From the cell containing the given text, extract its center point as (x, y) coordinate. 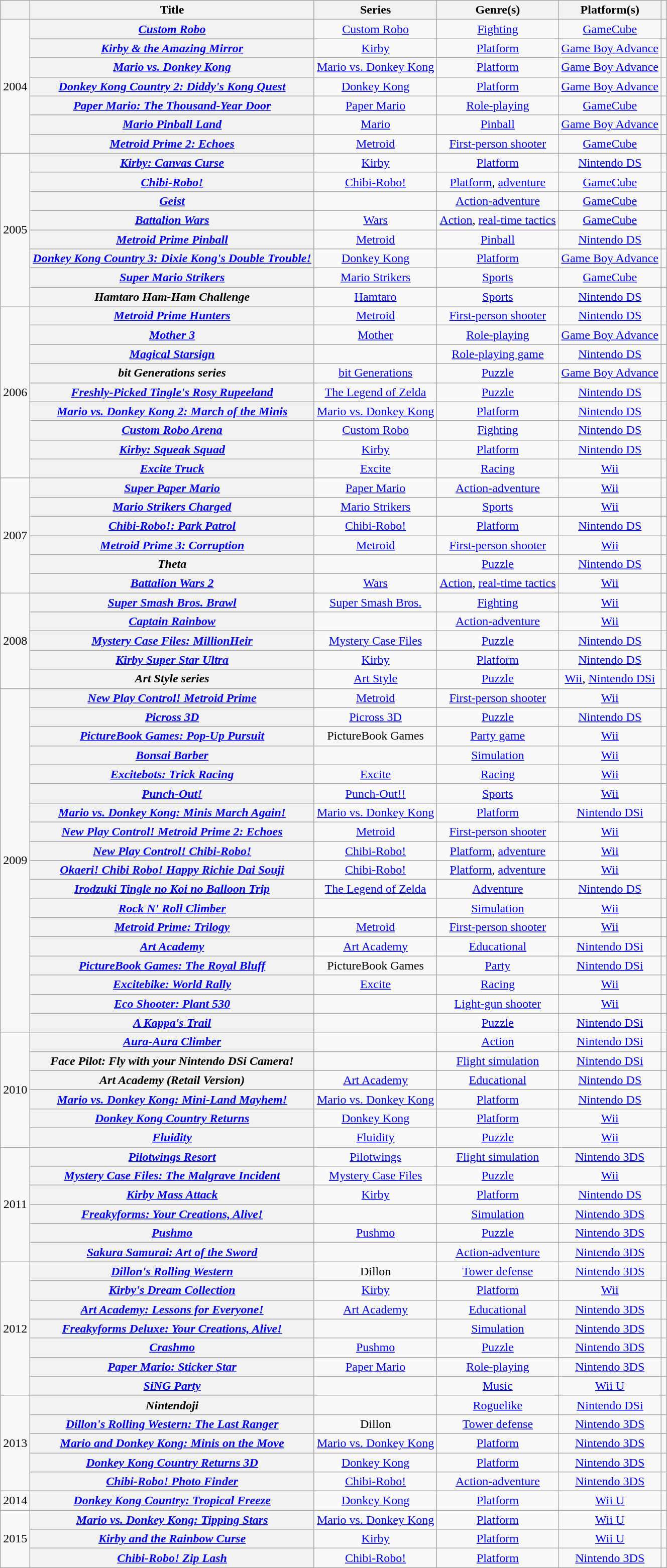
Pilotwings (375, 1156)
2014 (15, 1501)
Art Style series (172, 679)
Chibi-Robo!: Park Patrol (172, 526)
Role-playing game (498, 354)
Battalion Wars 2 (172, 583)
Punch-Out! (172, 793)
Donkey Kong Country Returns (172, 1118)
Mario Pinball Land (172, 125)
Mario vs. Donkey Kong: Mini-Land Mayhem! (172, 1099)
Mario vs. Donkey Kong: Tipping Stars (172, 1520)
Excitebike: World Rally (172, 985)
2010 (15, 1090)
Nintendoji (172, 1405)
2007 (15, 535)
bit Generations (375, 373)
New Play Control! Metroid Prime (172, 698)
SiNG Party (172, 1386)
Freshly-Picked Tingle's Rosy Rupeeland (172, 392)
Mario vs. Donkey Kong: Minis March Again! (172, 812)
Donkey Kong Country 2: Diddy's Kong Quest (172, 86)
Super Mario Strikers (172, 278)
Metroid Prime 2: Echoes (172, 144)
A Kappa's Trail (172, 1023)
Chibi-Robo! Zip Lash (172, 1558)
Okaeri! Chibi Robo! Happy Richie Dai Souji (172, 870)
Mother (375, 335)
Kirby and the Rainbow Curse (172, 1539)
Title (172, 10)
Paper Mario: The Thousand-Year Door (172, 105)
Super Smash Bros. Brawl (172, 602)
2012 (15, 1329)
Platform(s) (610, 10)
Kirby Super Star Ultra (172, 660)
Magical Starsign (172, 354)
Dillon's Rolling Western: The Last Ranger (172, 1424)
Dillon's Rolling Western (172, 1271)
Wii, Nintendo DSi (610, 679)
Kirby & the Amazing Mirror (172, 48)
Art Style (375, 679)
Art Academy (Retail Version) (172, 1080)
Excitebots: Trick Racing (172, 774)
Geist (172, 201)
Metroid Prime Pinball (172, 239)
Freakyforms: Your Creations, Alive! (172, 1214)
Mother 3 (172, 335)
Action (498, 1042)
Super Smash Bros. (375, 602)
Pilotwings Resort (172, 1156)
Excite Truck (172, 468)
Party game (498, 736)
Hamtaro Ham-Ham Challenge (172, 297)
Sakura Samurai: Art of the Sword (172, 1252)
Mario vs. Donkey Kong 2: March of the Minis (172, 411)
2005 (15, 229)
Irodzuki Tingle no Koi no Balloon Trip (172, 889)
2011 (15, 1204)
Kirby: Squeak Squad (172, 449)
Kirby: Canvas Curse (172, 163)
2009 (15, 861)
2013 (15, 1443)
Adventure (498, 889)
Hamtaro (375, 297)
Rock N' Roll Climber (172, 908)
Mario and Donkey Kong: Minis on the Move (172, 1443)
Party (498, 966)
Custom Robo Arena (172, 430)
Art Academy: Lessons for Everyone! (172, 1309)
Mario (375, 125)
Mario Strikers Charged (172, 507)
Metroid Prime Hunters (172, 316)
Kirby Mass Attack (172, 1195)
Theta (172, 564)
Series (375, 10)
Super Paper Mario (172, 488)
Metroid Prime 3: Corruption (172, 545)
Metroid Prime: Trilogy (172, 927)
Punch-Out!! (375, 793)
Battalion Wars (172, 220)
Genre(s) (498, 10)
bit Generations series (172, 373)
Donkey Kong Country: Tropical Freeze (172, 1501)
New Play Control! Chibi-Robo! (172, 851)
Kirby's Dream Collection (172, 1290)
Light-gun shooter (498, 1004)
Bonsai Barber (172, 755)
Captain Rainbow (172, 622)
2015 (15, 1539)
Crashmo (172, 1348)
PictureBook Games: The Royal Bluff (172, 966)
Face Pilot: Fly with your Nintendo DSi Camera! (172, 1061)
2006 (15, 393)
2008 (15, 641)
Donkey Kong Country Returns 3D (172, 1463)
Eco Shooter: Plant 530 (172, 1004)
New Play Control! Metroid Prime 2: Echoes (172, 831)
Chibi-Robo! Photo Finder (172, 1482)
PictureBook Games: Pop-Up Pursuit (172, 736)
Paper Mario: Sticker Star (172, 1367)
Mystery Case Files: The Malgrave Incident (172, 1176)
Roguelike (498, 1405)
Donkey Kong Country 3: Dixie Kong's Double Trouble! (172, 259)
2004 (15, 86)
Music (498, 1386)
Freakyforms Deluxe: Your Creations, Alive! (172, 1329)
Mystery Case Files: MillionHeir (172, 641)
Aura-Aura Climber (172, 1042)
